Output the (x, y) coordinate of the center of the cell containing the given text.  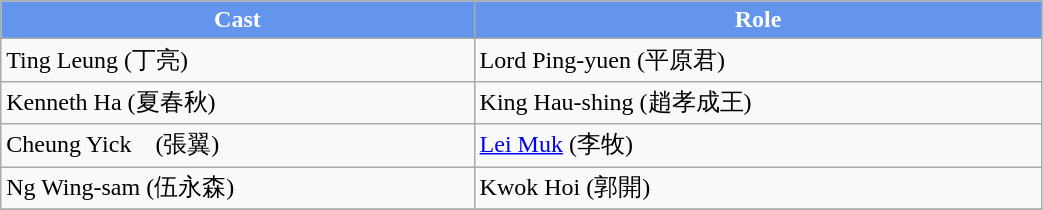
Cheung Yick (張翼) (238, 146)
Lord Ping-yuen (平原君) (758, 60)
Kenneth Ha (夏春秋) (238, 102)
Lei Muk (李牧) (758, 146)
Cast (238, 20)
King Hau-shing (趙孝成王) (758, 102)
Ting Leung (丁亮) (238, 60)
Role (758, 20)
Ng Wing-sam (伍永森) (238, 188)
Kwok Hoi (郭開) (758, 188)
